Return the (x, y) coordinate for the center point of the cell that contains the specified text.  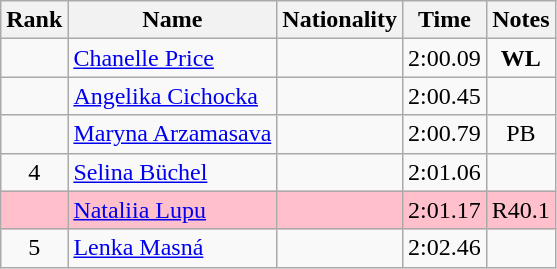
Name (172, 20)
2:01.17 (445, 210)
4 (34, 172)
Time (445, 20)
Chanelle Price (172, 58)
Rank (34, 20)
2:00.09 (445, 58)
2:01.06 (445, 172)
Lenka Masná (172, 248)
Selina Büchel (172, 172)
Angelika Cichocka (172, 96)
Notes (520, 20)
R40.1 (520, 210)
2:02.46 (445, 248)
Nationality (340, 20)
Maryna Arzamasava (172, 134)
2:00.79 (445, 134)
2:00.45 (445, 96)
5 (34, 248)
PB (520, 134)
WL (520, 58)
Nataliia Lupu (172, 210)
